Search for the cell housing the specified text and yield its [X, Y] center coordinate. 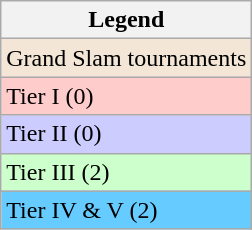
Tier II (0) [126, 134]
Tier I (0) [126, 96]
Tier III (2) [126, 172]
Legend [126, 20]
Grand Slam tournaments [126, 58]
Tier IV & V (2) [126, 210]
